Identify which cell holds the provided text, then report its [X, Y] central coordinate. 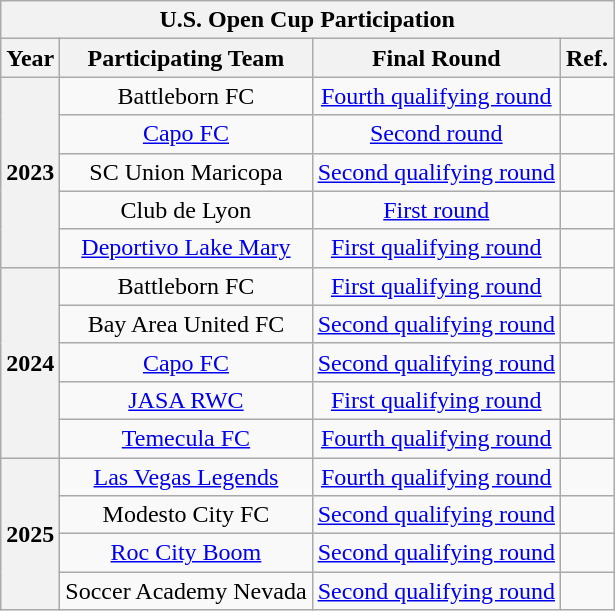
Club de Lyon [186, 210]
2023 [30, 172]
Bay Area United FC [186, 324]
U.S. Open Cup Participation [308, 20]
Final Round [436, 58]
Ref. [586, 58]
Second round [436, 134]
Modesto City FC [186, 515]
Deportivo Lake Mary [186, 248]
Soccer Academy Nevada [186, 591]
Roc City Boom [186, 553]
Temecula FC [186, 438]
Participating Team [186, 58]
Las Vegas Legends [186, 477]
2024 [30, 362]
JASA RWC [186, 400]
2025 [30, 534]
SC Union Maricopa [186, 172]
Year [30, 58]
First round [436, 210]
